Detect which cell encompasses the target text, then output its [x, y] center coordinate. 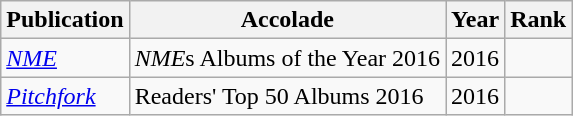
Year [476, 20]
Publication [65, 20]
NMEs Albums of the Year 2016 [287, 58]
Accolade [287, 20]
Readers' Top 50 Albums 2016 [287, 96]
Rank [538, 20]
NME [65, 58]
Pitchfork [65, 96]
